Detect which cell encompasses the target text, then output its (x, y) center coordinate. 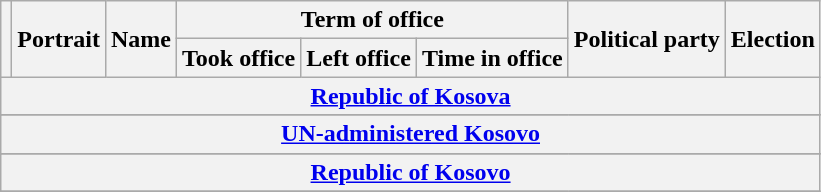
Election (772, 39)
Republic of Kosovo (411, 172)
Republic of Kosova (411, 96)
Political party (646, 39)
Portrait (59, 39)
Left office (359, 58)
Time in office (492, 58)
Took office (239, 58)
Term of office (373, 20)
Name (140, 39)
UN-administered Kosovo (411, 134)
